Provide the [X, Y] coordinate of the cell's center where the given text is located.  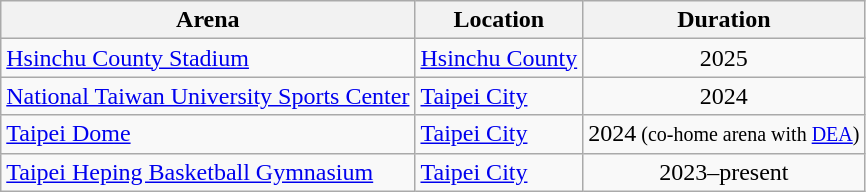
Taipei Dome [208, 134]
Arena [208, 20]
Location [499, 20]
Taipei Heping Basketball Gymnasium [208, 172]
2025 [724, 58]
2023–present [724, 172]
2024 (co-home arena with DEA) [724, 134]
Hsinchu County [499, 58]
National Taiwan University Sports Center [208, 96]
2024 [724, 96]
Hsinchu County Stadium [208, 58]
Duration [724, 20]
